Output the [X, Y] coordinate of the center of the cell containing the given text.  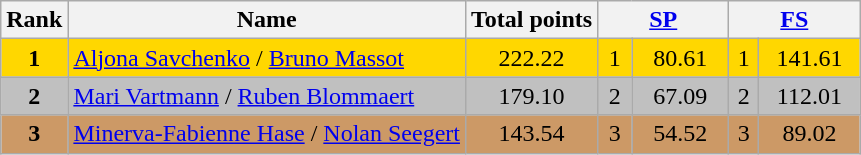
141.61 [810, 58]
112.01 [810, 96]
Aljona Savchenko / Bruno Massot [267, 58]
67.09 [680, 96]
54.52 [680, 134]
80.61 [680, 58]
179.10 [531, 96]
FS [794, 20]
Name [267, 20]
Minerva-Fabienne Hase / Nolan Seegert [267, 134]
222.22 [531, 58]
SP [664, 20]
Mari Vartmann / Ruben Blommaert [267, 96]
89.02 [810, 134]
Total points [531, 20]
Rank [34, 20]
143.54 [531, 134]
